Scan for the cell matching the given text and deliver its (x, y) coordinate at center. 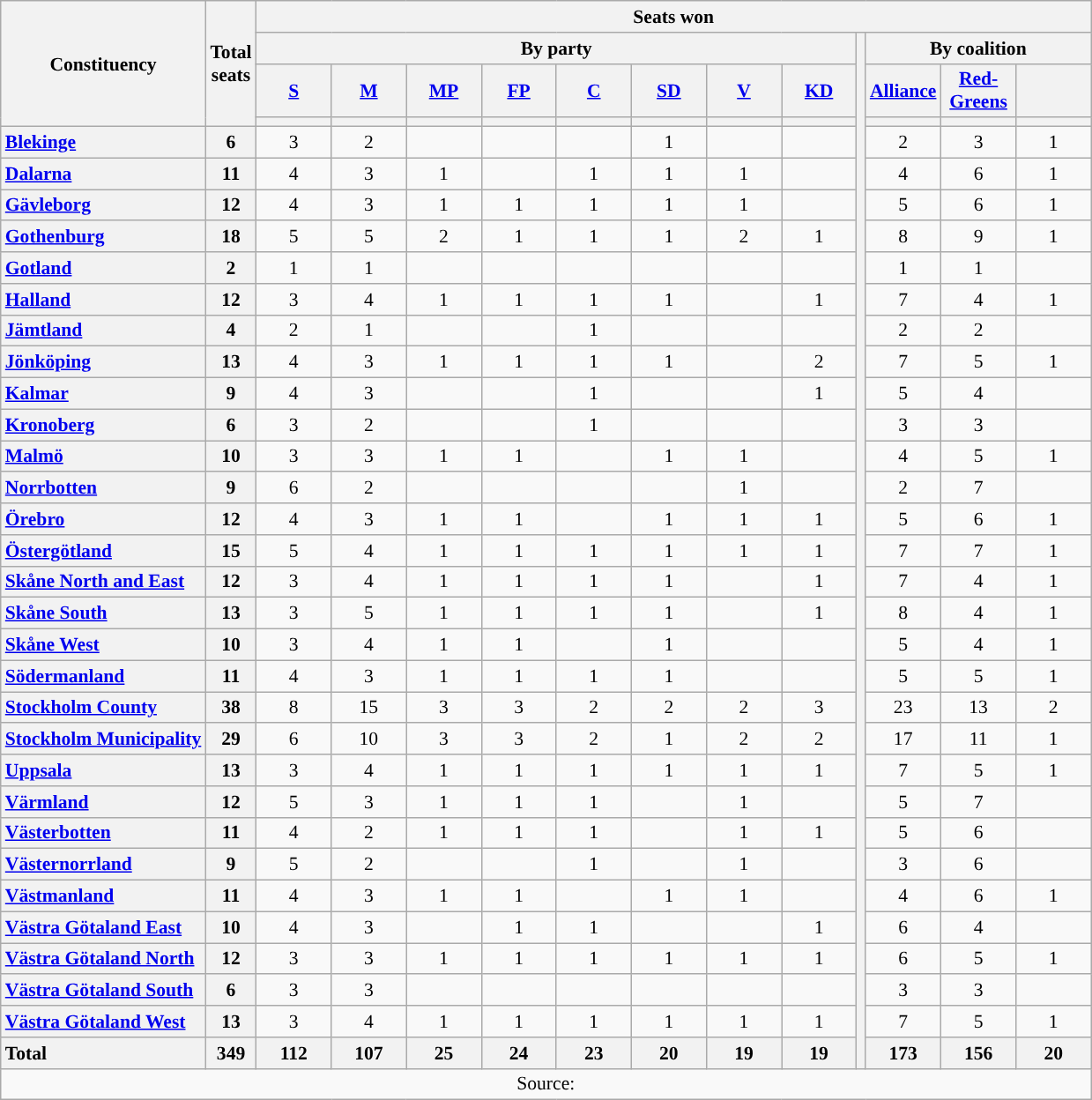
Örebro (104, 519)
Värmland (104, 802)
KD (820, 90)
Västra Götaland South (104, 991)
24 (518, 1053)
Västernorrland (104, 865)
Total (104, 1053)
Västra Götaland West (104, 1022)
Dalarna (104, 174)
156 (978, 1053)
Norrbotten (104, 488)
By party (557, 48)
C (594, 90)
Blekinge (104, 143)
Constituency (104, 63)
349 (231, 1053)
Stockholm Municipality (104, 740)
18 (231, 237)
V (744, 90)
17 (903, 740)
By coalition (978, 48)
M (368, 90)
112 (294, 1053)
S (294, 90)
Source: (546, 1084)
FP (518, 90)
Stockholm County (104, 708)
107 (368, 1053)
Gotland (104, 268)
Västmanland (104, 896)
Skåne South (104, 613)
Västra Götaland East (104, 927)
Västerbotten (104, 833)
38 (231, 708)
Kronoberg (104, 425)
29 (231, 740)
Uppsala (104, 770)
Seats won (673, 17)
Gothenburg (104, 237)
Södermanland (104, 676)
Östergötland (104, 551)
Jönköping (104, 362)
Skåne North and East (104, 582)
Totalseats (231, 63)
Kalmar (104, 394)
MP (444, 90)
Skåne West (104, 645)
Jämtland (104, 331)
25 (444, 1053)
Halland (104, 300)
Alliance (903, 90)
SD (668, 90)
Västra Götaland North (104, 959)
Malmö (104, 457)
Gävleborg (104, 205)
173 (903, 1053)
Red-Greens (978, 90)
